Detect which cell encompasses the target text, then output its (x, y) center coordinate. 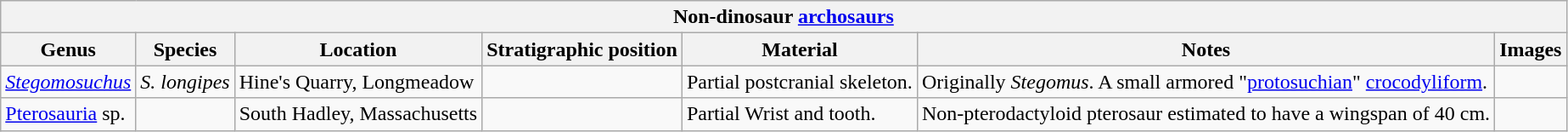
Partial Wrist and tooth. (800, 114)
Hine's Quarry, Longmeadow (358, 82)
Originally Stegomus. A small armored "protosuchian" crocodyliform. (1206, 82)
Notes (1206, 49)
Images (1531, 49)
Genus (68, 49)
Non-pterodactyloid pterosaur estimated to have a wingspan of 40 cm. (1206, 114)
Non-dinosaur archosaurs (784, 17)
South Hadley, Massachusetts (358, 114)
Stratigraphic position (582, 49)
Location (358, 49)
Species (185, 49)
Pterosauria sp. (68, 114)
Material (800, 49)
Stegomosuchus (68, 82)
S. longipes (185, 82)
Partial postcranial skeleton. (800, 82)
